Scan for the cell matching the given text and deliver its (x, y) coordinate at center. 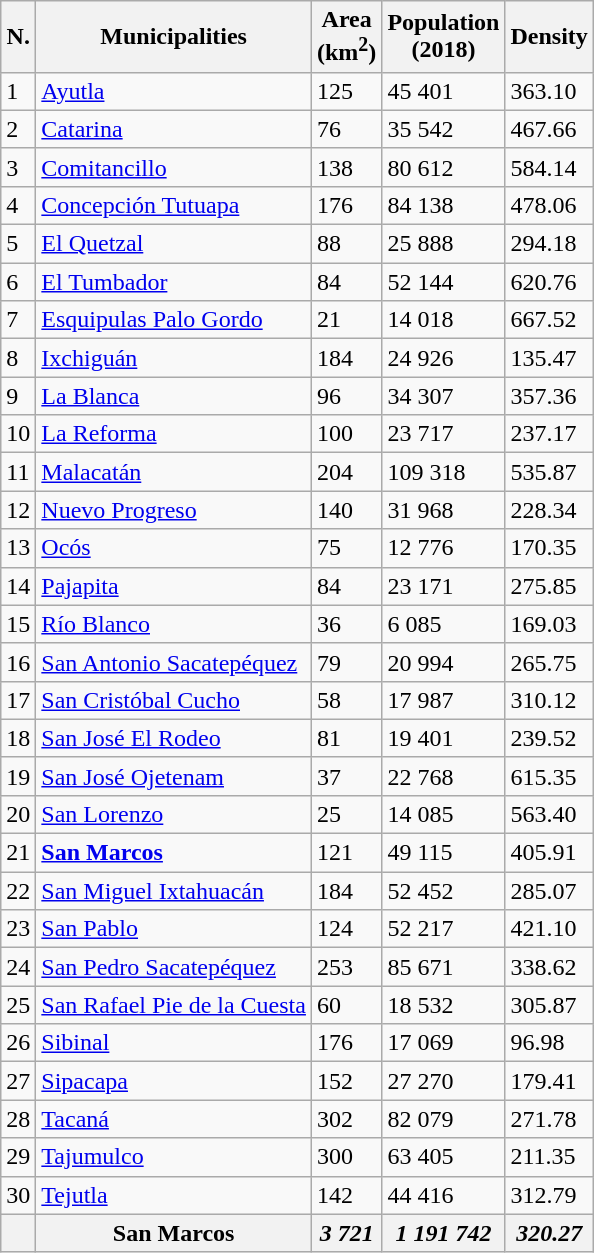
Pajapita (174, 586)
Malacatán (174, 472)
204 (346, 472)
45 401 (444, 91)
4 (18, 205)
17 (18, 700)
169.03 (549, 624)
3 721 (346, 1233)
615.35 (549, 776)
Catarina (174, 129)
152 (346, 1081)
14 085 (444, 814)
109 318 (444, 472)
San Pedro Sacatepéquez (174, 967)
44 416 (444, 1195)
12 776 (444, 548)
El Tumbador (174, 282)
San José Ojetenam (174, 776)
27 (18, 1081)
135.47 (549, 358)
310.12 (549, 700)
San Rafael Pie de la Cuesta (174, 1005)
San Cristóbal Cucho (174, 700)
27 270 (444, 1081)
23 (18, 929)
357.36 (549, 396)
28 (18, 1119)
26 (18, 1043)
Tacaná (174, 1119)
75 (346, 548)
N. (18, 37)
1 191 742 (444, 1233)
285.07 (549, 891)
35 542 (444, 129)
478.06 (549, 205)
271.78 (549, 1119)
79 (346, 662)
81 (346, 738)
228.34 (549, 510)
125 (346, 91)
34 307 (444, 396)
170.35 (549, 548)
Tejutla (174, 1195)
6 (18, 282)
San Pablo (174, 929)
20 (18, 814)
667.52 (549, 320)
24 (18, 967)
20 994 (444, 662)
96.98 (549, 1043)
84 138 (444, 205)
24 926 (444, 358)
49 115 (444, 853)
Ixchiguán (174, 358)
Area(km2) (346, 37)
17 987 (444, 700)
Sibinal (174, 1043)
Ocós (174, 548)
138 (346, 167)
15 (18, 624)
Ayutla (174, 91)
12 (18, 510)
Sipacapa (174, 1081)
121 (346, 853)
88 (346, 244)
338.62 (549, 967)
La Blanca (174, 396)
36 (346, 624)
El Quetzal (174, 244)
302 (346, 1119)
11 (18, 472)
82 079 (444, 1119)
363.10 (549, 91)
405.91 (549, 853)
30 (18, 1195)
265.75 (549, 662)
10 (18, 434)
Nuevo Progreso (174, 510)
Esquipulas Palo Gordo (174, 320)
Municipalities (174, 37)
275.85 (549, 586)
19 (18, 776)
18 (18, 738)
16 (18, 662)
Comitancillo (174, 167)
25 888 (444, 244)
37 (346, 776)
142 (346, 1195)
1 (18, 91)
9 (18, 396)
San Antonio Sacatepéquez (174, 662)
2 (18, 129)
14 (18, 586)
23 717 (444, 434)
620.76 (549, 282)
80 612 (444, 167)
22 (18, 891)
467.66 (549, 129)
535.87 (549, 472)
76 (346, 129)
17 069 (444, 1043)
563.40 (549, 814)
58 (346, 700)
96 (346, 396)
52 452 (444, 891)
La Reforma (174, 434)
584.14 (549, 167)
3 (18, 167)
Population(2018) (444, 37)
140 (346, 510)
211.35 (549, 1157)
San José El Rodeo (174, 738)
31 968 (444, 510)
Río Blanco (174, 624)
320.27 (549, 1233)
Concepción Tutuapa (174, 205)
19 401 (444, 738)
23 171 (444, 586)
52 144 (444, 282)
5 (18, 244)
6 085 (444, 624)
294.18 (549, 244)
14 018 (444, 320)
253 (346, 967)
7 (18, 320)
San Miguel Ixtahuacán (174, 891)
San Lorenzo (174, 814)
Density (549, 37)
18 532 (444, 1005)
60 (346, 1005)
63 405 (444, 1157)
300 (346, 1157)
305.87 (549, 1005)
124 (346, 929)
22 768 (444, 776)
100 (346, 434)
8 (18, 358)
421.10 (549, 929)
239.52 (549, 738)
237.17 (549, 434)
179.41 (549, 1081)
29 (18, 1157)
52 217 (444, 929)
312.79 (549, 1195)
Tajumulco (174, 1157)
13 (18, 548)
85 671 (444, 967)
